Search for the cell housing the specified text and yield its [X, Y] center coordinate. 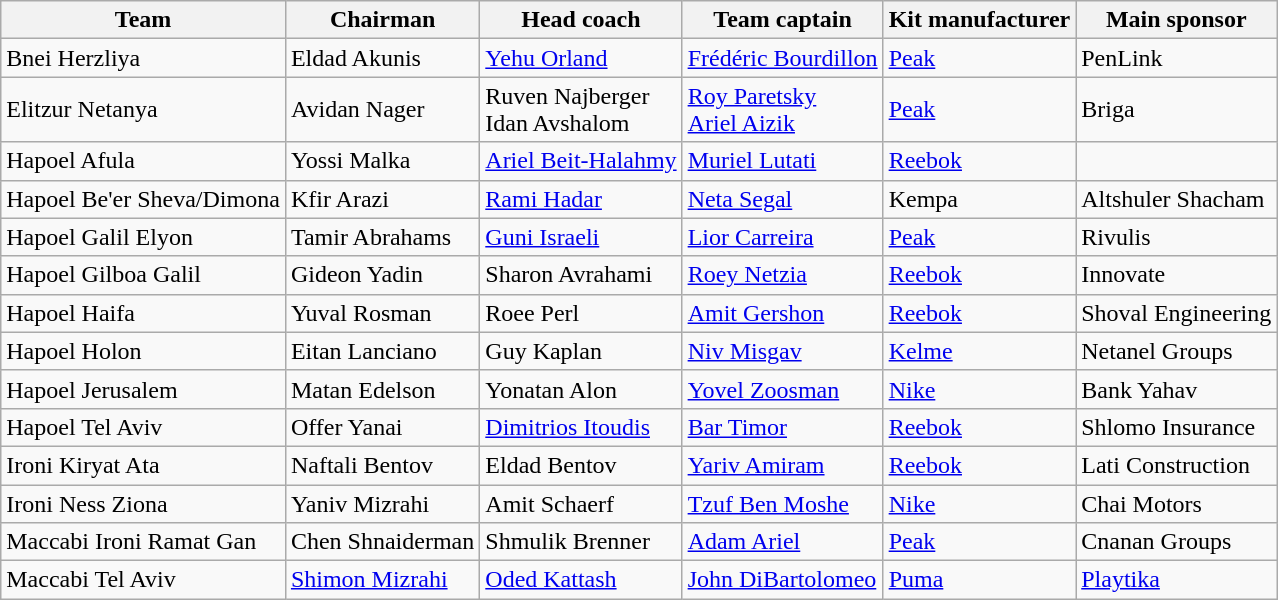
Shmulik Brenner [581, 542]
Ironi Kiryat Ata [144, 465]
Maccabi Tel Aviv [144, 580]
Amit Gershon [782, 313]
Team captain [782, 20]
Ariel Beit-Halahmy [581, 161]
Adam Ariel [782, 542]
Maccabi Ironi Ramat Gan [144, 542]
Offer Yanai [382, 427]
Amit Schaerf [581, 503]
Altshuler Shacham [1176, 199]
Shlomo Insurance [1176, 427]
Bnei Herzliya [144, 58]
Hapoel Holon [144, 351]
Shimon Mizrahi [382, 580]
Neta Segal [782, 199]
Puma [980, 580]
PenLink [1176, 58]
Matan Edelson [382, 389]
Lati Construction [1176, 465]
Hapoel Afula [144, 161]
Shoval Engineering [1176, 313]
Briga [1176, 110]
Hapoel Gilboa Galil [144, 275]
John DiBartolomeo [782, 580]
Tzuf Ben Moshe [782, 503]
Ruven Najberger Idan Avshalom [581, 110]
Rami Hadar [581, 199]
Rivulis [1176, 237]
Innovate [1176, 275]
Yuval Rosman [382, 313]
Chen Shnaiderman [382, 542]
Muriel Lutati [782, 161]
Yovel Zoosman [782, 389]
Kelme [980, 351]
Yossi Malka [382, 161]
Team [144, 20]
Dimitrios Itoudis [581, 427]
Bar Timor [782, 427]
Cnanan Groups [1176, 542]
Main sponsor [1176, 20]
Guy Kaplan [581, 351]
Guni Israeli [581, 237]
Hapoel Galil Elyon [144, 237]
Roy Paretsky Ariel Aizik [782, 110]
Netanel Groups [1176, 351]
Playtika [1176, 580]
Yehu Orland [581, 58]
Kempa [980, 199]
Kit manufacturer [980, 20]
Yonatan Alon [581, 389]
Hapoel Jerusalem [144, 389]
Frédéric Bourdillon [782, 58]
Eldad Akunis [382, 58]
Hapoel Tel Aviv [144, 427]
Gideon Yadin [382, 275]
Head coach [581, 20]
Yaniv Mizrahi [382, 503]
Eitan Lanciano [382, 351]
Ironi Ness Ziona [144, 503]
Kfir Arazi [382, 199]
Hapoel Haifa [144, 313]
Yariv Amiram [782, 465]
Hapoel Be'er Sheva/Dimona [144, 199]
Chai Motors [1176, 503]
Tamir Abrahams [382, 237]
Elitzur Netanya [144, 110]
Bank Yahav [1176, 389]
Naftali Bentov [382, 465]
Chairman [382, 20]
Niv Misgav [782, 351]
Roee Perl [581, 313]
Avidan Nager [382, 110]
Eldad Bentov [581, 465]
Lior Carreira [782, 237]
Roey Netzia [782, 275]
Sharon Avrahami [581, 275]
Oded Kattash [581, 580]
